From the cell containing the given text, extract its center point as (x, y) coordinate. 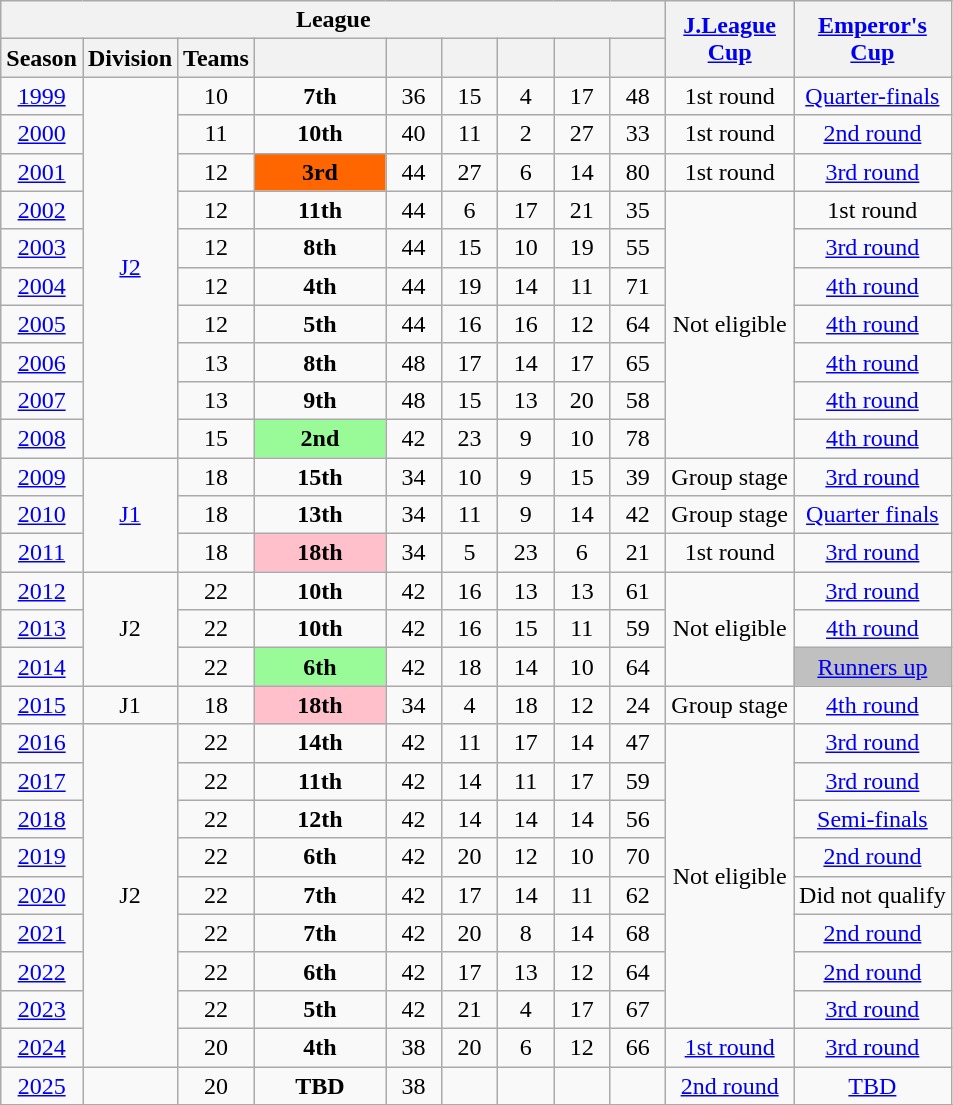
Emperor'sCup (873, 39)
55 (638, 248)
Division (130, 58)
2013 (42, 629)
71 (638, 286)
2024 (42, 1047)
2012 (42, 591)
2007 (42, 400)
68 (638, 933)
J.LeagueCup (730, 39)
2005 (42, 324)
Did not qualify (873, 895)
33 (638, 134)
80 (638, 172)
2010 (42, 515)
League (334, 20)
13th (320, 515)
8 (526, 933)
2nd (320, 438)
2001 (42, 172)
36 (414, 96)
2006 (42, 362)
2003 (42, 248)
61 (638, 591)
Quarter-finals (873, 96)
24 (638, 705)
15th (320, 477)
2008 (42, 438)
3rd (320, 172)
67 (638, 1009)
1999 (42, 96)
Season (42, 58)
70 (638, 857)
2 (526, 134)
62 (638, 895)
39 (638, 477)
12th (320, 819)
2019 (42, 857)
2014 (42, 667)
2023 (42, 1009)
35 (638, 210)
9th (320, 400)
2018 (42, 819)
2004 (42, 286)
66 (638, 1047)
58 (638, 400)
65 (638, 362)
2011 (42, 553)
Semi-finals (873, 819)
Quarter finals (873, 515)
Runners up (873, 667)
2020 (42, 895)
2002 (42, 210)
2015 (42, 705)
56 (638, 819)
40 (414, 134)
2016 (42, 743)
5 (470, 553)
2009 (42, 477)
47 (638, 743)
78 (638, 438)
2025 (42, 1085)
2000 (42, 134)
2022 (42, 971)
2021 (42, 933)
2017 (42, 781)
14th (320, 743)
Teams (216, 58)
